Provide the (x, y) coordinate of the cell's center where the given text is located.  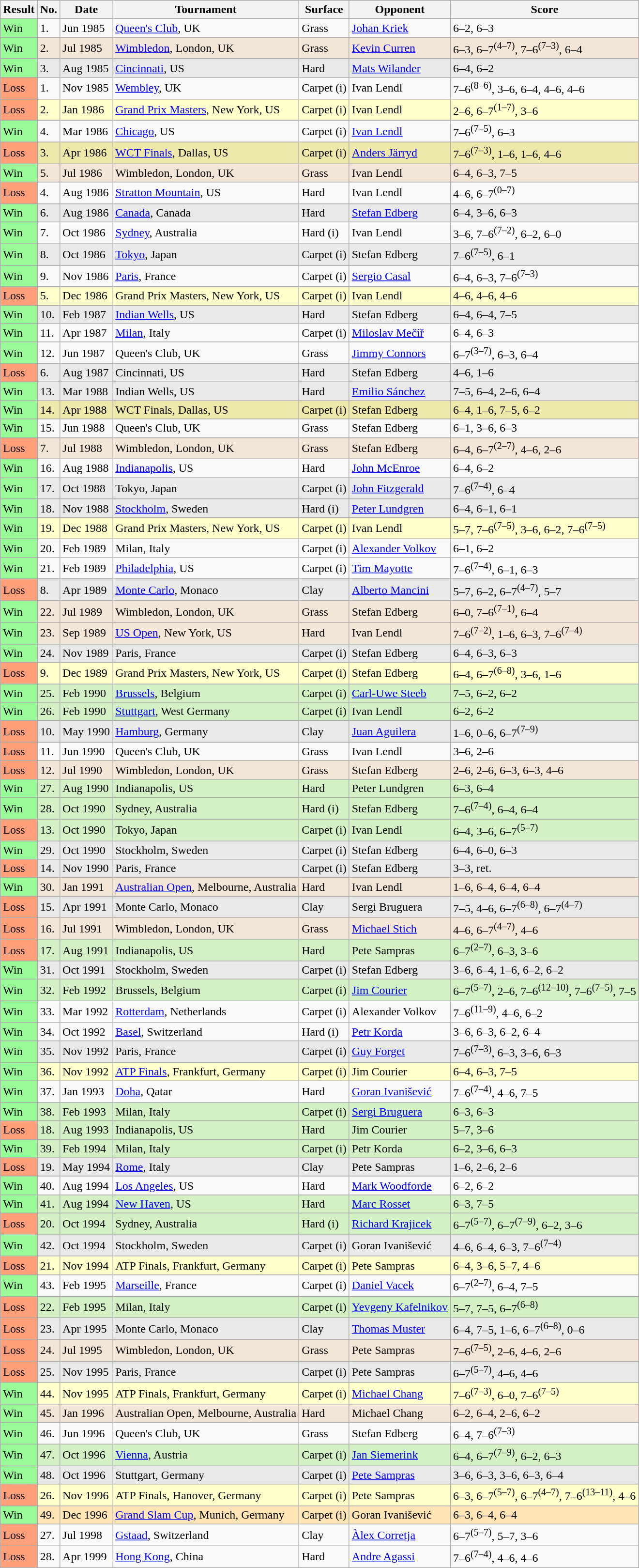
6–7(5–7), 5–7, 3–6 (545, 1536)
6–3, 6–4, 6–4 (545, 1515)
Jun 1990 (86, 751)
Jan Siemerink (400, 1455)
Richard Krajicek (400, 1224)
7–6(7–5), 6–1 (545, 255)
6–4, 6–3, 6–3 (545, 653)
Chicago, US (206, 132)
Feb 1994 (86, 1149)
Jun 1988 (86, 428)
Opponent (400, 10)
34. (48, 1032)
Michael Stich (400, 928)
7–6(7–4), 6–4 (545, 488)
Jan 1991 (86, 887)
Basel, Switzerland (206, 1032)
Jul 1985 (86, 48)
Feb 1993 (86, 1112)
Aug 1990 (86, 789)
7–6(7–3), 6–3, 3–6, 6–3 (545, 1052)
6–4, 3–6, 6–3 (545, 213)
Emilio Sánchez (400, 391)
Feb 1987 (86, 314)
Tim Mayotte (400, 569)
Nov 1986 (86, 276)
6–2, 6–4, 2–6, 6–2 (545, 1413)
3–6, 2–6 (545, 751)
6–4, 6–3 (545, 333)
37. (48, 1092)
43. (48, 1286)
7–6(7–4), 6–4, 6–4 (545, 809)
48. (48, 1475)
Grand Slam Cup, Munich, Germany (206, 1515)
47. (48, 1455)
Vienna, Austria (206, 1455)
Guy Forget (400, 1052)
32. (48, 990)
Oct 1992 (86, 1032)
Dec 1988 (86, 528)
Marc Rosset (400, 1204)
7–6(7–4), 4–6, 7–5 (545, 1092)
John McEnroe (400, 468)
6–0, 7–6(7–1), 6–4 (545, 611)
Miloslav Mečíř (400, 333)
3–6, 6–3, 3–6, 6–3, 6–4 (545, 1475)
Gstaad, Switzerland (206, 1536)
Rome, Italy (206, 1167)
6–7(5–7), 2–6, 7–6(12–10), 7–6(7–5), 7–5 (545, 990)
Jul 1995 (86, 1351)
Mar 1986 (86, 132)
Sep 1989 (86, 634)
Thomas Muster (400, 1329)
Juan Aguilera (400, 731)
31. (48, 970)
Jan 1986 (86, 109)
New Haven, US (206, 1204)
36. (48, 1071)
Oct 1988 (86, 488)
Rotterdam, Netherlands (206, 1011)
Surface (324, 10)
6–4, 7–6(7–3) (545, 1434)
Dec 1989 (86, 673)
Oct 1991 (86, 970)
Aug 1988 (86, 468)
Apr 1991 (86, 907)
30. (48, 887)
39. (48, 1149)
Jul 1988 (86, 449)
49. (48, 1515)
6–3, 6–7(5–7), 6–7(4–7), 7–6(13–11), 4–6 (545, 1495)
Nov 1985 (86, 88)
Jun 1987 (86, 353)
John Fitzgerald (400, 488)
Aug 1991 (86, 950)
6–4, 6–0, 6–3 (545, 850)
Los Angeles, US (206, 1185)
5–7, 6–2, 6–7(4–7), 5–7 (545, 590)
Apr 1987 (86, 333)
Marseille, France (206, 1286)
Mar 1988 (86, 391)
3–6, 6–4, 1–6, 6–2, 6–2 (545, 970)
6–1, 3–6, 6–3 (545, 428)
7–6(7–4), 4–6, 4–6 (545, 1557)
6–3, 6–7(4–7), 7–6(7–3), 6–4 (545, 48)
Jan 1993 (86, 1092)
5–7, 7–5, 6–7(6–8) (545, 1307)
Dec 1996 (86, 1515)
7–5, 6–2, 6–2 (545, 693)
Stratton Mountain, US (206, 193)
3–6, 7–6(7–2), 6–2, 6–0 (545, 233)
Nov 1989 (86, 653)
May 1994 (86, 1167)
6–7(2–7), 6–3, 3–6 (545, 950)
35. (48, 1052)
40. (48, 1185)
Jul 1989 (86, 611)
Jan 1996 (86, 1413)
Aug 1993 (86, 1130)
Aug 1987 (86, 373)
1–6, 6–4, 6–4, 6–4 (545, 887)
4–6, 1–6 (545, 373)
Apr 1995 (86, 1329)
7–6(7–3), 6–0, 7–6(7–5) (545, 1393)
29. (48, 850)
3–6, 6–3, 6–2, 6–4 (545, 1032)
2–6, 6–7(1–7), 3–6 (545, 109)
4–6, 6–7(4–7), 4–6 (545, 928)
Carl-Uwe Steeb (400, 693)
7–5, 6–4, 2–6, 6–4 (545, 391)
6–4, 3–6, 5–7, 4–6 (545, 1265)
Mark Woodforde (400, 1185)
7–6(7–5), 2–6, 4–6, 2–6 (545, 1351)
Andre Agassi (400, 1557)
7–6(8–6), 3–6, 6–4, 4–6, 4–6 (545, 88)
Canada, Canada (206, 213)
Tournament (206, 10)
1–6, 0–6, 6–7(7–9) (545, 731)
6–4, 1–6, 7–5, 6–2 (545, 410)
Alberto Mancini (400, 590)
6–7(5–7), 4–6, 4–6 (545, 1372)
6–7(2–7), 6–4, 7–5 (545, 1286)
6–4, 3–6, 6–7(5–7) (545, 830)
6–4, 6–7(7–9), 6–2, 6–3 (545, 1455)
6–3, 7–5 (545, 1204)
4–6, 6–7(0–7) (545, 193)
Result (19, 10)
Kevin Curren (400, 48)
6–7(5–7), 6–7(7–9), 6–2, 3–6 (545, 1224)
6–1, 6–2 (545, 548)
Anders Järryd (400, 153)
Stuttgart, Germany (206, 1475)
7–6(7–2), 1–6, 6–3, 7–6(7–4) (545, 634)
Jul 1986 (86, 173)
May 1990 (86, 731)
Jul 1991 (86, 928)
Àlex Corretja (400, 1536)
Daniel Vacek (400, 1286)
6–3, 6–3 (545, 1112)
Apr 1986 (86, 153)
6–3, 6–4 (545, 789)
Apr 1988 (86, 410)
Philadelphia, US (206, 569)
Apr 1999 (86, 1557)
Dec 1986 (86, 296)
42. (48, 1246)
6–4, 6–7(2–7), 4–6, 2–6 (545, 449)
6–4, 6–1, 6–1 (545, 508)
6–2, 3–6, 6–3 (545, 1149)
38. (48, 1112)
7–5, 4–6, 6–7(6–8), 6–7(4–7) (545, 907)
Jun 1996 (86, 1434)
6–4, 6–3, 7–6(7–3) (545, 276)
Feb 1992 (86, 990)
Mar 1992 (86, 1011)
Nov 1994 (86, 1265)
46. (48, 1434)
6–4, 6–7(6–8), 3–6, 1–6 (545, 673)
No. (48, 10)
Nov 1990 (86, 869)
Jul 1998 (86, 1536)
Jun 1985 (86, 28)
7–6(7–5), 6–3 (545, 132)
41. (48, 1204)
ATP Finals, Hanover, Germany (206, 1495)
7–6(7–4), 6–1, 6–3 (545, 569)
Hamburg, Germany (206, 731)
Stuttgart, West Germany (206, 712)
US Open, New York, US (206, 634)
1–6, 2–6, 2–6 (545, 1167)
4–6, 4–6, 4–6 (545, 296)
5–7, 7–6(7–5), 3–6, 6–2, 7–6(7–5) (545, 528)
7–6(7–3), 1–6, 1–6, 4–6 (545, 153)
44. (48, 1393)
Aug 1985 (86, 68)
5–7, 3–6 (545, 1130)
Yevgeny Kafelnikov (400, 1307)
Nov 1996 (86, 1495)
Nov 1988 (86, 508)
Mats Wilander (400, 68)
33. (48, 1011)
6–4, 7–5, 1–6, 6–7(6–8), 0–6 (545, 1329)
Sergio Casal (400, 276)
Date (86, 10)
Apr 1989 (86, 590)
6–2, 6–3 (545, 28)
Doha, Qatar (206, 1092)
2–6, 2–6, 6–3, 6–3, 4–6 (545, 770)
Jimmy Connors (400, 353)
Jul 1990 (86, 770)
45. (48, 1413)
Hong Kong, China (206, 1557)
Wembley, UK (206, 88)
6–4, 6–4, 7–5 (545, 314)
Johan Kriek (400, 28)
6–7(3–7), 6–3, 6–4 (545, 353)
3–3, ret. (545, 869)
7–6(11–9), 4–6, 6–2 (545, 1011)
4–6, 6–4, 6–3, 7–6(7–4) (545, 1246)
Score (545, 10)
